For the text-containing cell, return its midpoint in (x, y) coordinate format. 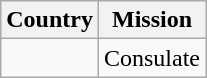
Country (50, 20)
Consulate (152, 58)
Mission (152, 20)
